For the text-containing cell, return its midpoint in (x, y) coordinate format. 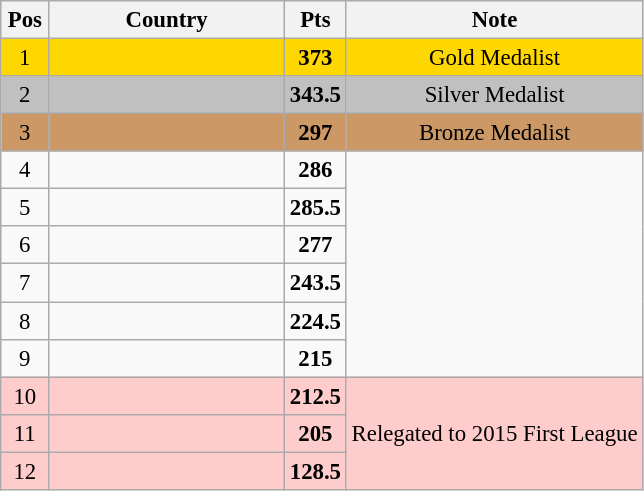
Pos (25, 20)
215 (315, 358)
297 (315, 133)
205 (315, 433)
6 (25, 245)
212.5 (315, 396)
Pts (315, 20)
1 (25, 58)
10 (25, 396)
3 (25, 133)
285.5 (315, 208)
Relegated to 2015 First League (494, 434)
8 (25, 321)
Note (494, 20)
243.5 (315, 283)
Silver Medalist (494, 95)
7 (25, 283)
Country (167, 20)
5 (25, 208)
277 (315, 245)
343.5 (315, 95)
Gold Medalist (494, 58)
9 (25, 358)
128.5 (315, 471)
4 (25, 170)
224.5 (315, 321)
12 (25, 471)
286 (315, 170)
11 (25, 433)
2 (25, 95)
Bronze Medalist (494, 133)
373 (315, 58)
